Return the (x, y) coordinate for the center point of the cell that contains the specified text.  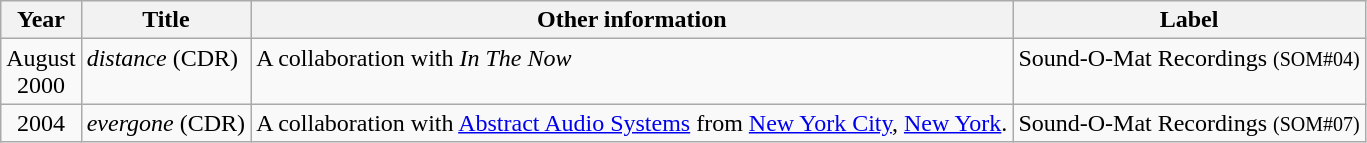
Title (166, 20)
Label (1189, 20)
Sound-O-Mat Recordings (SOM#07) (1189, 123)
distance (CDR) (166, 72)
August 2000 (41, 72)
Other information (632, 20)
A collaboration with In The Now (632, 72)
A collaboration with Abstract Audio Systems from New York City, New York. (632, 123)
Sound-O-Mat Recordings (SOM#04) (1189, 72)
2004 (41, 123)
Year (41, 20)
evergone (CDR) (166, 123)
